Identify which cell holds the provided text, then report its (X, Y) central coordinate. 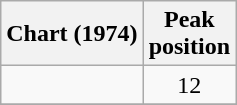
Peakposition (189, 34)
12 (189, 85)
Chart (1974) (72, 34)
